Search for the cell housing the specified text and yield its [X, Y] center coordinate. 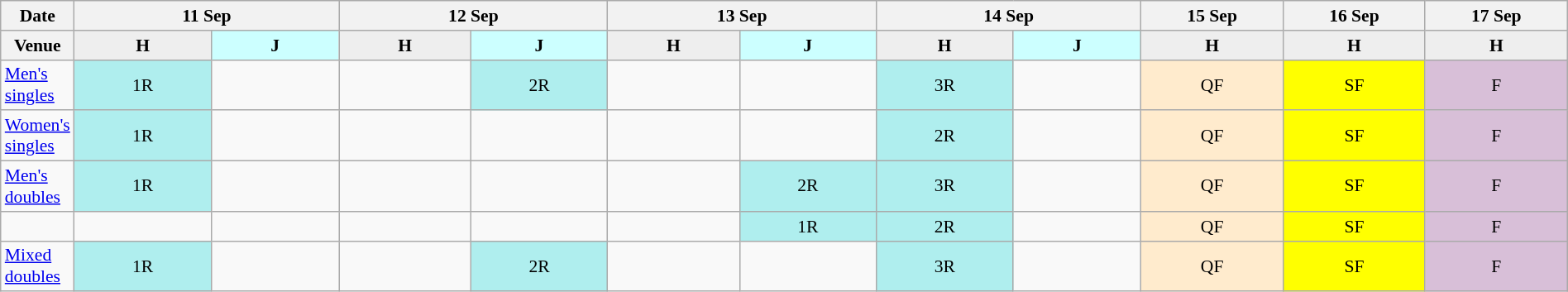
Date [38, 16]
13 Sep [743, 16]
Men's singles [38, 84]
12 Sep [473, 16]
15 Sep [1212, 16]
11 Sep [207, 16]
Men's doubles [38, 185]
17 Sep [1496, 16]
Women's singles [38, 136]
Venue [38, 45]
16 Sep [1355, 16]
Mixed doubles [38, 266]
14 Sep [1008, 16]
